Detect which cell encompasses the target text, then output its [x, y] center coordinate. 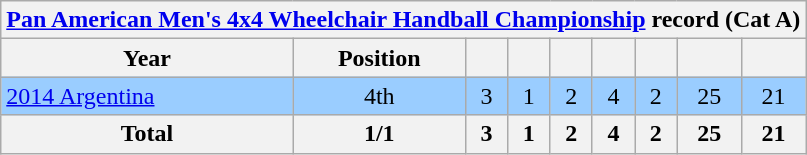
Total [147, 134]
4th [379, 96]
Pan American Men's 4x4 Wheelchair Handball Championship record (Cat A) [404, 20]
Year [147, 58]
1/1 [379, 134]
2014 Argentina [147, 96]
Position [379, 58]
